Return the (x, y) coordinate for the center point of the cell that contains the specified text.  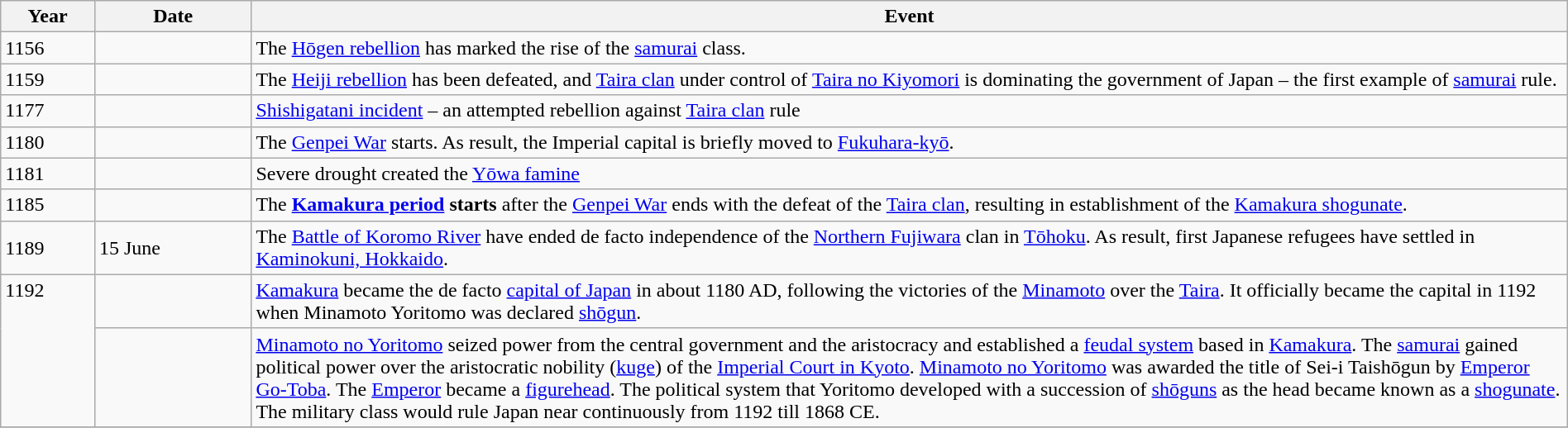
Severe drought created the Yōwa famine (910, 174)
Date (172, 17)
Event (910, 17)
The Hōgen rebellion has marked the rise of the samurai class. (910, 48)
Year (48, 17)
1156 (48, 48)
1189 (48, 248)
1185 (48, 205)
1159 (48, 79)
1192 (48, 350)
The Kamakura period starts after the Genpei War ends with the defeat of the Taira clan, resulting in establishment of the Kamakura shogunate. (910, 205)
1181 (48, 174)
15 June (172, 248)
Shishigatani incident – an attempted rebellion against Taira clan rule (910, 111)
The Genpei War starts. As result, the Imperial capital is briefly moved to Fukuhara-kyō. (910, 142)
1177 (48, 111)
1180 (48, 142)
